Detect which cell encompasses the target text, then output its (x, y) center coordinate. 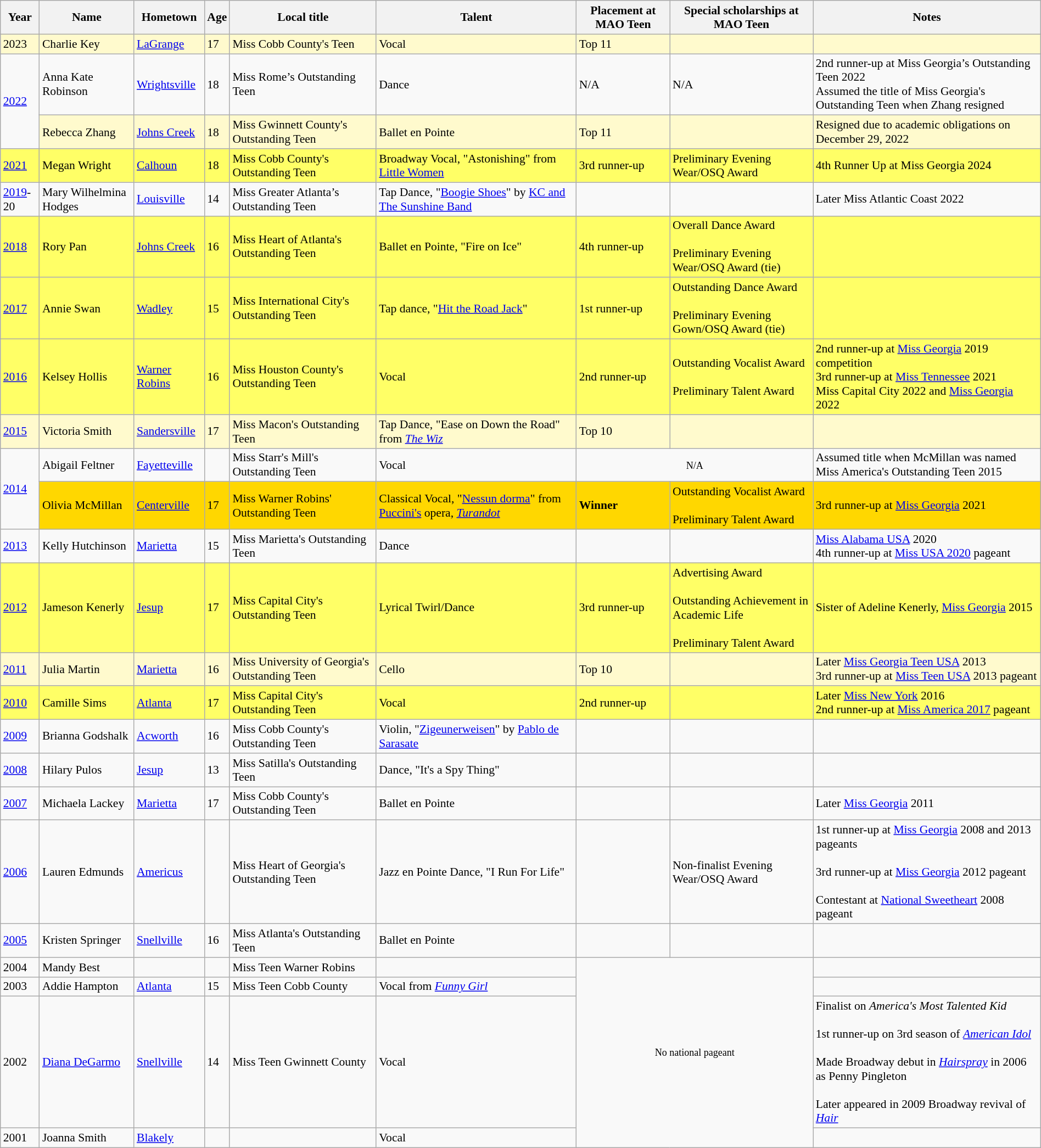
Calhoun (169, 166)
Blakely (169, 1138)
Wrightsville (169, 85)
Olivia McMillan (87, 506)
2019-20 (20, 199)
Diana DeGarmo (87, 1062)
2022 (20, 101)
Year (20, 18)
Americus (169, 872)
Miss Marietta's Outstanding Teen (303, 546)
Later Miss Atlantic Coast 2022 (927, 199)
Joanna Smith (87, 1138)
2006 (20, 872)
Cello (476, 669)
Outstanding Dance AwardPreliminary Evening Gown/OSQ Award (tie) (741, 309)
2nd runner-up at Miss Georgia 2019 competition3rd runner-up at Miss Tennessee 2021Miss Capital City 2022 and Miss Georgia 2022 (927, 377)
No national pageant (695, 1052)
Tap dance, "Hit the Road Jack" (476, 309)
4th runner-up (623, 247)
Tap Dance, "Boogie Shoes" by KC and The Sunshine Band (476, 199)
Miss Teen Warner Robins (303, 967)
2013 (20, 546)
Sister of Adeline Kenerly, Miss Georgia 2015 (927, 607)
Winner (623, 506)
Julia Martin (87, 669)
Miss Gwinnett County's Outstanding Teen (303, 132)
Michaela Lackey (87, 804)
Miss University of Georgia's Outstanding Teen (303, 669)
2001 (20, 1138)
2016 (20, 377)
Lyrical Twirl/Dance (476, 607)
Charlie Key (87, 44)
2021 (20, 166)
2005 (20, 941)
2004 (20, 967)
Acworth (169, 737)
Notes (927, 18)
Sandersville (169, 432)
Anna Kate Robinson (87, 85)
Miss International City's Outstanding Teen (303, 309)
Mary Wilhelmina Hodges (87, 199)
4th Runner Up at Miss Georgia 2024 (927, 166)
Miss Warner Robins' Outstanding Teen (303, 506)
13 (217, 770)
Resigned due to academic obligations on December 29, 2022 (927, 132)
2007 (20, 804)
Ballet en Pointe, "Fire on Ice" (476, 247)
Miss Alabama USA 20204th runner-up at Miss USA 2020 pageant (927, 546)
Jameson Kenerly (87, 607)
Miss Starr's Mill's Outstanding Teen (303, 464)
Special scholarships at MAO Teen (741, 18)
Fayetteville (169, 464)
Rebecca Zhang (87, 132)
2009 (20, 737)
1st runner-up at Miss Georgia 2008 and 2013 pageants3rd runner-up at Miss Georgia 2012 pageantContestant at National Sweetheart 2008 pageant (927, 872)
Classical Vocal, "Nessun dorma" from Puccini's opera, Turandot (476, 506)
Jazz en Pointe Dance, "I Run For Life" (476, 872)
Miss Teen Gwinnett County (303, 1062)
Placement at MAO Teen (623, 18)
Tap Dance, "Ease on Down the Road" from The Wiz (476, 432)
2002 (20, 1062)
Kristen Springer (87, 941)
2003 (20, 987)
Name (87, 18)
Wadley (169, 309)
Miss Heart of Georgia's Outstanding Teen (303, 872)
Miss Greater Atlanta’s Outstanding Teen (303, 199)
Later Miss Georgia 2011 (927, 804)
2012 (20, 607)
Assumed title when McMillan was named Miss America's Outstanding Teen 2015 (927, 464)
Age (217, 18)
Talent (476, 18)
Abigail Feltner (87, 464)
Centerville (169, 506)
2017 (20, 309)
Lauren Edmunds (87, 872)
Miss Satilla's Outstanding Teen (303, 770)
3rd runner-up at Miss Georgia 2021 (927, 506)
Hometown (169, 18)
Local title (303, 18)
Camille Sims (87, 703)
2014 (20, 489)
Miss Houston County's Outstanding Teen (303, 377)
Preliminary Evening Wear/OSQ Award (741, 166)
1st runner-up (623, 309)
Brianna Godshalk (87, 737)
Miss Teen Cobb County (303, 987)
Victoria Smith (87, 432)
Overall Dance AwardPreliminary Evening Wear/OSQ Award (tie) (741, 247)
Hilary Pulos (87, 770)
Louisville (169, 199)
Miss Heart of Atlanta's Outstanding Teen (303, 247)
Later Miss Georgia Teen USA 20133rd runner-up at Miss Teen USA 2013 pageant (927, 669)
Kelly Hutchinson (87, 546)
2018 (20, 247)
Vocal from Funny Girl (476, 987)
Miss Atlanta's Outstanding Teen (303, 941)
Kelsey Hollis (87, 377)
Megan Wright (87, 166)
Annie Swan (87, 309)
Miss Cobb County's Teen (303, 44)
Dance, "It's a Spy Thing" (476, 770)
Violin, "Zigeunerweisen" by Pablo de Sarasate (476, 737)
2015 (20, 432)
Broadway Vocal, "Astonishing" from Little Women (476, 166)
LaGrange (169, 44)
Addie Hampton (87, 987)
2nd runner-up at Miss Georgia’s Outstanding Teen 2022Assumed the title of Miss Georgia's Outstanding Teen when Zhang resigned (927, 85)
Miss Macon's Outstanding Teen (303, 432)
Mandy Best (87, 967)
Warner Robins (169, 377)
2010 (20, 703)
2011 (20, 669)
2008 (20, 770)
2023 (20, 44)
Advertising AwardOutstanding Achievement in Academic LifePreliminary Talent Award (741, 607)
Rory Pan (87, 247)
Later Miss New York 2016 2nd runner-up at Miss America 2017 pageant (927, 703)
Miss Rome’s Outstanding Teen (303, 85)
Non-finalist Evening Wear/OSQ Award (741, 872)
